Output the (X, Y) coordinate of the center of the cell containing the given text.  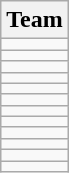
Team (35, 20)
